Determine the [X, Y] coordinate at the center of the cell enclosing the given text.  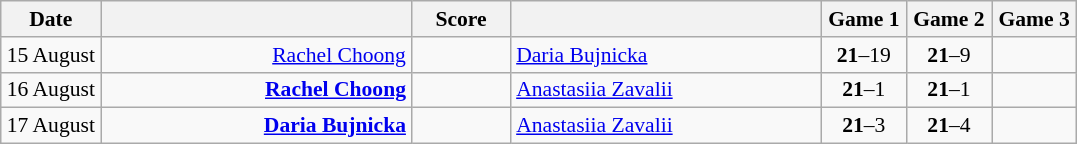
Date [51, 19]
Game 3 [1034, 19]
Game 2 [948, 19]
17 August [51, 126]
21–19 [864, 55]
21–3 [864, 126]
15 August [51, 55]
21–9 [948, 55]
21–4 [948, 126]
Score [461, 19]
Game 1 [864, 19]
16 August [51, 90]
